From the cell containing the given text, extract its center point as [x, y] coordinate. 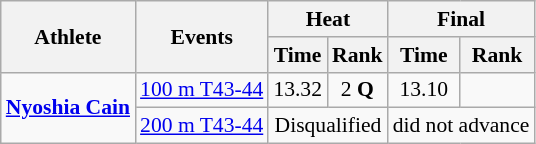
100 m T43-44 [202, 90]
Disqualified [328, 126]
Athlete [68, 36]
2 Q [358, 90]
did not advance [462, 126]
13.32 [298, 90]
Nyoshia Cain [68, 108]
Events [202, 36]
Heat [328, 19]
Final [462, 19]
13.10 [424, 90]
200 m T43-44 [202, 126]
